Scan for the cell matching the given text and deliver its (x, y) coordinate at center. 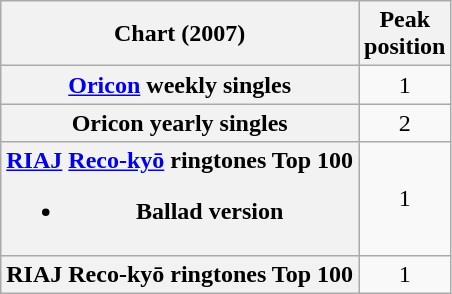
Chart (2007) (180, 34)
2 (405, 123)
RIAJ Reco-kyō ringtones Top 100 (180, 274)
RIAJ Reco-kyō ringtones Top 100Ballad version (180, 198)
Oricon yearly singles (180, 123)
Peakposition (405, 34)
Oricon weekly singles (180, 85)
